Provide the [x, y] coordinate of the cell's center where the given text is located.  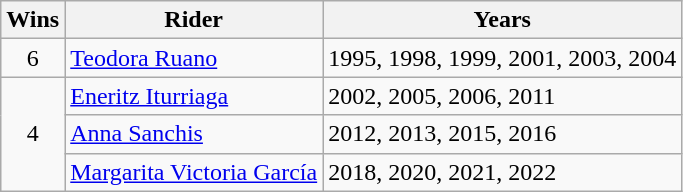
2018, 2020, 2021, 2022 [502, 172]
Rider [194, 20]
Anna Sanchis [194, 134]
Teodora Ruano [194, 58]
Eneritz Iturriaga [194, 96]
6 [33, 58]
Years [502, 20]
4 [33, 134]
2002, 2005, 2006, 2011 [502, 96]
Margarita Victoria García [194, 172]
1995, 1998, 1999, 2001, 2003, 2004 [502, 58]
Wins [33, 20]
2012, 2013, 2015, 2016 [502, 134]
